Determine the (X, Y) coordinate at the center of the cell enclosing the given text.  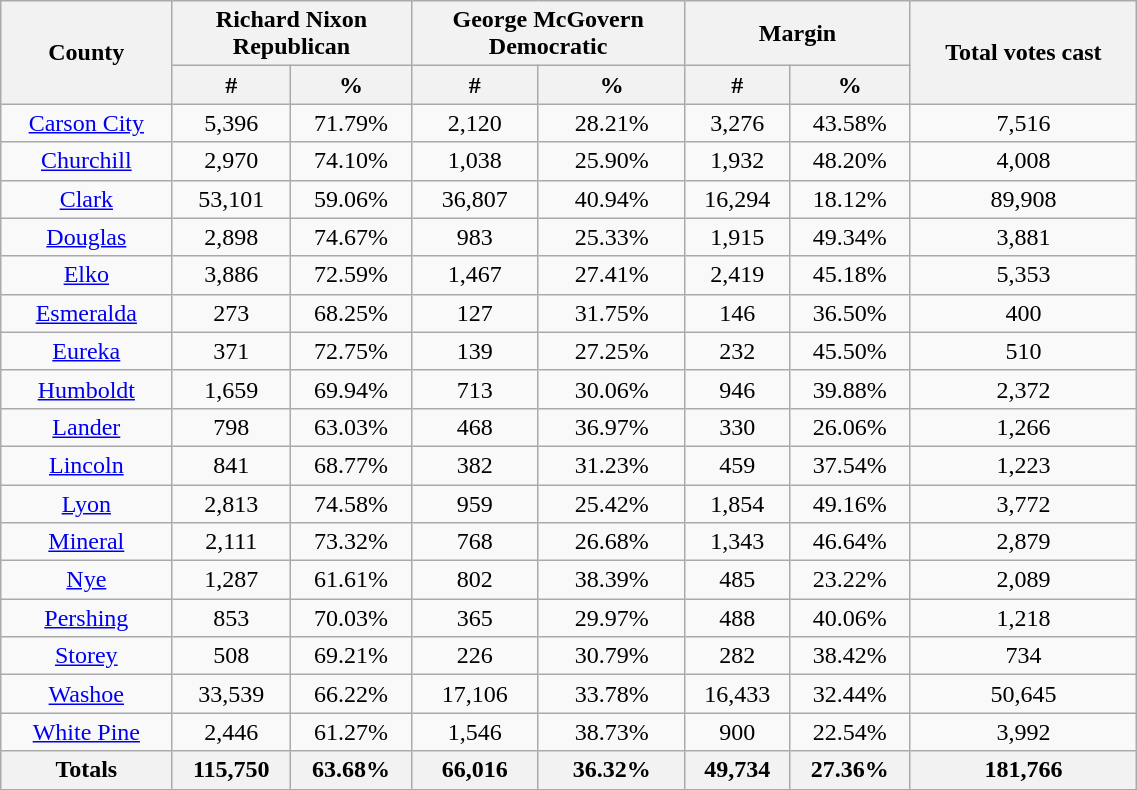
Richard NixonRepublican (292, 34)
4,008 (1024, 161)
2,898 (232, 237)
27.41% (612, 275)
Elko (86, 275)
40.94% (612, 199)
68.25% (352, 313)
181,766 (1024, 770)
485 (737, 580)
73.32% (352, 542)
61.61% (352, 580)
49,734 (737, 770)
72.59% (352, 275)
983 (474, 237)
25.33% (612, 237)
Mineral (86, 542)
Washoe (86, 694)
72.75% (352, 351)
Total votes cast (1024, 52)
61.27% (352, 732)
53,101 (232, 199)
White Pine (86, 732)
36.32% (612, 770)
2,120 (474, 123)
2,813 (232, 503)
3,881 (1024, 237)
853 (232, 618)
468 (474, 427)
1,546 (474, 732)
16,433 (737, 694)
1,343 (737, 542)
36.50% (850, 313)
1,659 (232, 389)
273 (232, 313)
69.94% (352, 389)
1,287 (232, 580)
3,992 (1024, 732)
1,932 (737, 161)
488 (737, 618)
Lander (86, 427)
48.20% (850, 161)
2,879 (1024, 542)
27.36% (850, 770)
29.97% (612, 618)
3,276 (737, 123)
County (86, 52)
66,016 (474, 770)
Totals (86, 770)
38.39% (612, 580)
Storey (86, 656)
365 (474, 618)
49.34% (850, 237)
74.10% (352, 161)
2,446 (232, 732)
139 (474, 351)
946 (737, 389)
3,772 (1024, 503)
26.68% (612, 542)
Humboldt (86, 389)
115,750 (232, 770)
28.21% (612, 123)
127 (474, 313)
Douglas (86, 237)
1,915 (737, 237)
49.16% (850, 503)
330 (737, 427)
36.97% (612, 427)
45.18% (850, 275)
69.21% (352, 656)
43.58% (850, 123)
2,372 (1024, 389)
5,396 (232, 123)
459 (737, 465)
Esmeralda (86, 313)
Carson City (86, 123)
282 (737, 656)
Margin (798, 34)
1,854 (737, 503)
63.03% (352, 427)
7,516 (1024, 123)
74.58% (352, 503)
146 (737, 313)
1,038 (474, 161)
Eureka (86, 351)
46.64% (850, 542)
36,807 (474, 199)
38.73% (612, 732)
59.06% (352, 199)
400 (1024, 313)
1,266 (1024, 427)
2,089 (1024, 580)
40.06% (850, 618)
510 (1024, 351)
Pershing (86, 618)
30.06% (612, 389)
70.03% (352, 618)
89,908 (1024, 199)
1,218 (1024, 618)
734 (1024, 656)
33.78% (612, 694)
508 (232, 656)
George McGovernDemocratic (548, 34)
959 (474, 503)
16,294 (737, 199)
232 (737, 351)
798 (232, 427)
63.68% (352, 770)
66.22% (352, 694)
37.54% (850, 465)
2,970 (232, 161)
1,467 (474, 275)
74.67% (352, 237)
39.88% (850, 389)
18.12% (850, 199)
Lincoln (86, 465)
25.90% (612, 161)
31.75% (612, 313)
382 (474, 465)
68.77% (352, 465)
25.42% (612, 503)
32.44% (850, 694)
31.23% (612, 465)
Clark (86, 199)
Lyon (86, 503)
768 (474, 542)
Churchill (86, 161)
5,353 (1024, 275)
1,223 (1024, 465)
30.79% (612, 656)
71.79% (352, 123)
33,539 (232, 694)
17,106 (474, 694)
802 (474, 580)
3,886 (232, 275)
45.50% (850, 351)
50,645 (1024, 694)
226 (474, 656)
371 (232, 351)
2,111 (232, 542)
23.22% (850, 580)
27.25% (612, 351)
26.06% (850, 427)
22.54% (850, 732)
713 (474, 389)
38.42% (850, 656)
900 (737, 732)
841 (232, 465)
Nye (86, 580)
2,419 (737, 275)
